Locate the cell with the specified text and output its [X, Y] center coordinate. 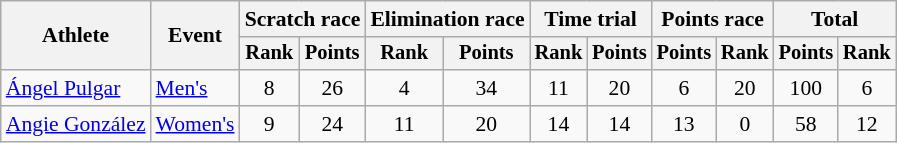
Total [835, 19]
Points race [713, 19]
Elimination race [447, 19]
34 [486, 88]
24 [332, 124]
0 [745, 124]
26 [332, 88]
100 [806, 88]
58 [806, 124]
Men's [196, 88]
Event [196, 36]
Athlete [76, 36]
Time trial [591, 19]
Women's [196, 124]
Scratch race [303, 19]
8 [270, 88]
4 [404, 88]
12 [867, 124]
9 [270, 124]
Angie González [76, 124]
13 [684, 124]
Ángel Pulgar [76, 88]
